Find where the given text appears and provide that cell's center as (x, y) coordinate. 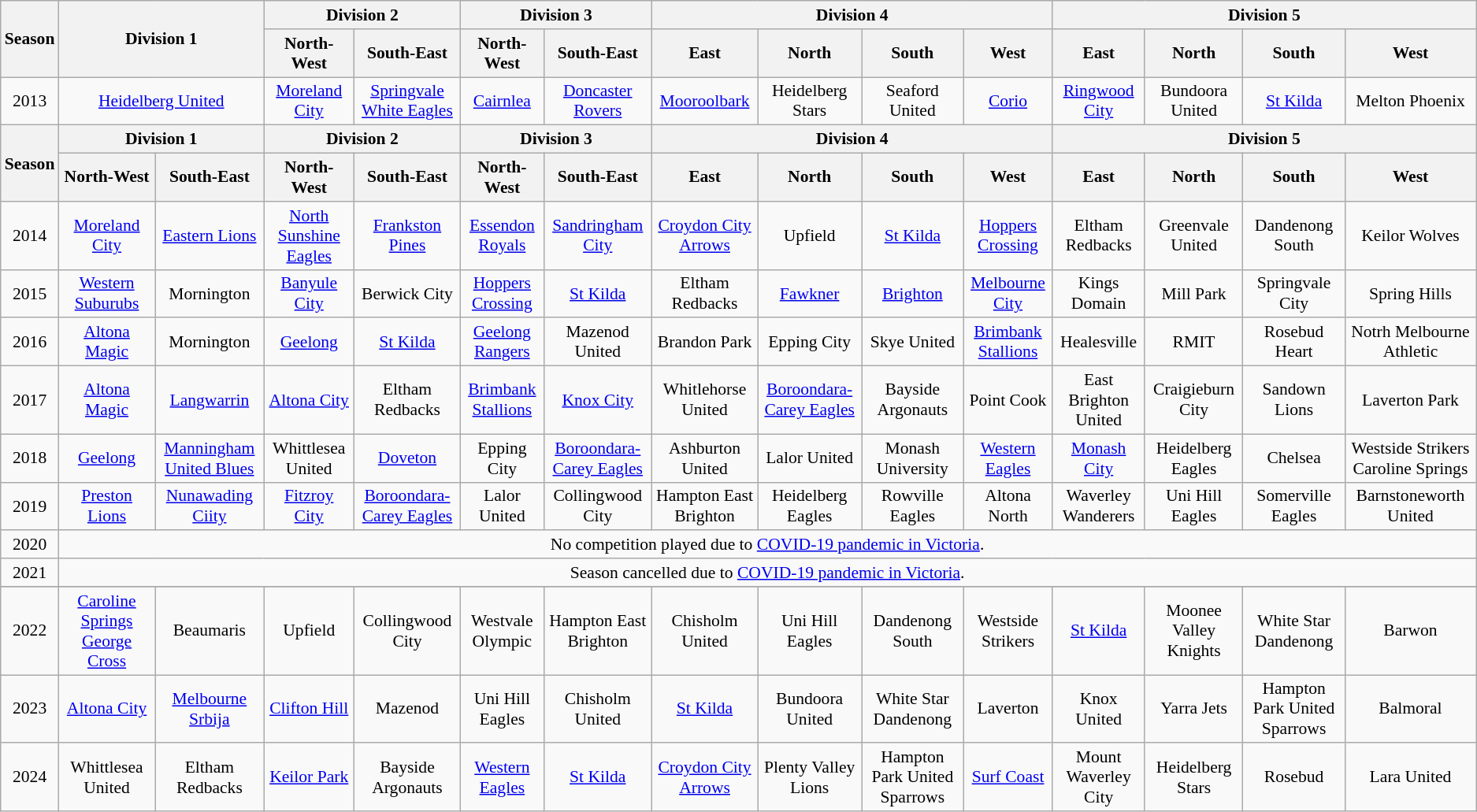
Preston Lions (106, 506)
Laverton Park (1410, 400)
Westside Strikers (1008, 631)
Ringwood City (1098, 101)
Sandown Lions (1293, 400)
Langwarrin (210, 400)
2015 (30, 293)
Keilor Wolves (1410, 236)
Yarra Jets (1194, 709)
Spring Hills (1410, 293)
Melbourne City (1008, 293)
Corio (1008, 101)
2023 (30, 709)
Knox City (597, 400)
Whitlehorse United (704, 400)
Westvale Olympic (503, 631)
Springvale White Eagles (406, 101)
Surf Coast (1008, 778)
East Brighton United (1098, 400)
Waverley Wanderers (1098, 506)
Springvale City (1293, 293)
RMIT (1194, 342)
Rowville Eagles (912, 506)
Melton Phoenix (1410, 101)
Monash City (1098, 458)
Chelsea (1293, 458)
Brandon Park (704, 342)
Moonee Valley Knights (1194, 631)
Caroline Springs George Cross (106, 631)
Laverton (1008, 709)
Essendon Royals (503, 236)
2017 (30, 400)
Doveton (406, 458)
Knox United (1098, 709)
Somerville Eagles (1293, 506)
Plenty Valley Lions (810, 778)
Kings Domain (1098, 293)
Banyule City (309, 293)
Doncaster Rovers (597, 101)
2020 (30, 545)
Geelong Rangers (503, 342)
2024 (30, 778)
Mazenod (406, 709)
Brighton (912, 293)
2013 (30, 101)
Cairnlea (503, 101)
Mount Waverley City (1098, 778)
Nunawading Ciity (210, 506)
Greenvale United (1194, 236)
Season cancelled due to COVID-19 pandemic in Victoria. (767, 573)
Fitzroy City (309, 506)
Melbourne Srbija (210, 709)
Westside Strikers Caroline Springs (1410, 458)
Seaford United (912, 101)
Mill Park (1194, 293)
Berwick City (406, 293)
Point Cook (1008, 400)
Rosebud Heart (1293, 342)
2022 (30, 631)
Beaumaris (210, 631)
Rosebud (1293, 778)
Ashburton United (704, 458)
Skye United (912, 342)
Keilor Park (309, 778)
Monash University (912, 458)
Western Suburubs (106, 293)
2021 (30, 573)
2016 (30, 342)
Barwon (1410, 631)
Sandringham City (597, 236)
Manningham United Blues (210, 458)
Frankston Pines (406, 236)
Altona North (1008, 506)
North Sunshine Eagles (309, 236)
Balmoral (1410, 709)
Mooroolbark (704, 101)
2018 (30, 458)
Clifton Hill (309, 709)
Fawkner (810, 293)
Healesville (1098, 342)
Notrh Melbourne Athletic (1410, 342)
Lara United (1410, 778)
Eastern Lions (210, 236)
No competition played due to COVID-19 pandemic in Victoria. (767, 545)
Craigieburn City (1194, 400)
2019 (30, 506)
Heidelberg United (161, 101)
2014 (30, 236)
Mazenod United (597, 342)
Barnstoneworth United (1410, 506)
